Capture the cell that displays the provided text and extract its [x, y] central coordinate. 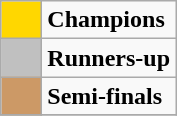
Champions [109, 20]
Runners-up [109, 58]
Semi-finals [109, 96]
